Pinpoint the cell where the given text exists, returning its (X, Y) midpoint coordinate. 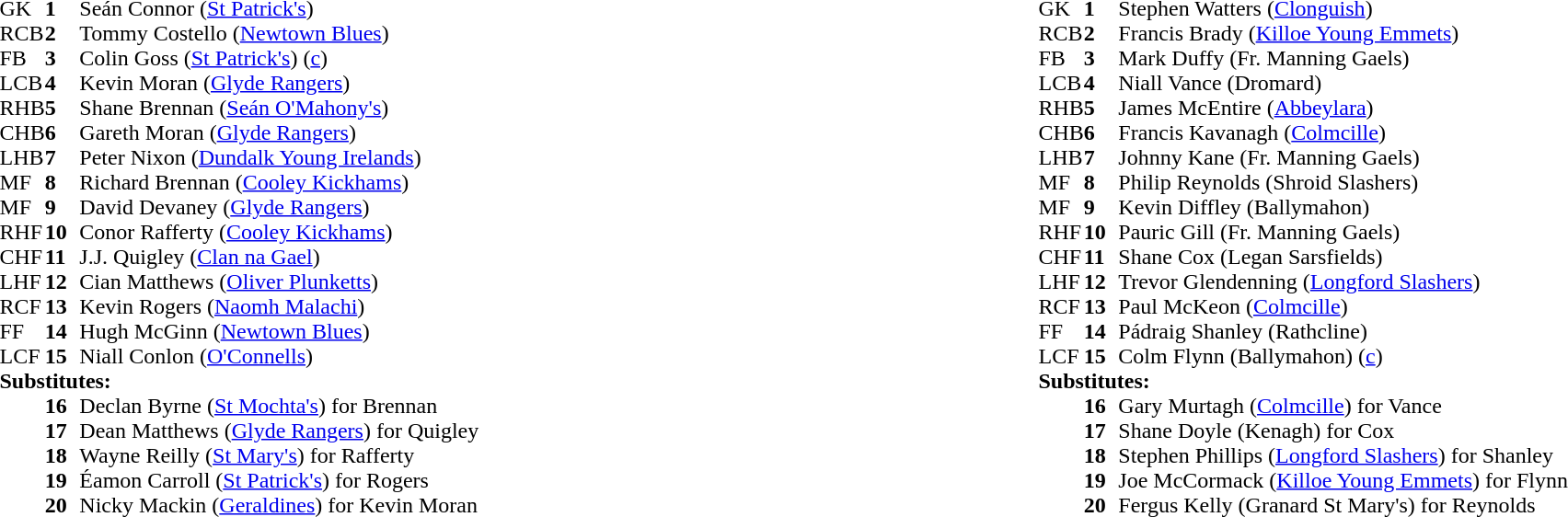
Peter Nixon (Dundalk Young Irelands) (279, 158)
Shane Doyle (Kenagh) for Cox (1343, 431)
Kevin Rogers (Naomh Malachi) (279, 307)
Philip Reynolds (Shroid Slashers) (1343, 182)
Kevin Diffley (Ballymahon) (1343, 208)
Cian Matthews (Oliver Plunketts) (279, 281)
Niall Vance (Dromard) (1343, 83)
Johnny Kane (Fr. Manning Gaels) (1343, 158)
Richard Brennan (Cooley Kickhams) (279, 182)
David Devaney (Glyde Rangers) (279, 208)
Shane Brennan (Seán O'Mahony's) (279, 109)
Wayne Reilly (St Mary's) for Rafferty (279, 456)
Colin Goss (St Patrick's) (c) (279, 59)
Francis Kavanagh (Colmcille) (1343, 132)
Mark Duffy (Fr. Manning Gaels) (1343, 59)
Hugh McGinn (Newtown Blues) (279, 331)
Stephen Phillips (Longford Slashers) for Shanley (1343, 456)
Éamon Carroll (St Patrick's) for Rogers (279, 480)
Niall Conlon (O'Connells) (279, 357)
Pauric Gill (Fr. Manning Gaels) (1343, 232)
Trevor Glendenning (Longford Slashers) (1343, 281)
Dean Matthews (Glyde Rangers) for Quigley (279, 431)
Declan Byrne (St Mochta's) for Brennan (279, 407)
Francis Brady (Killoe Young Emmets) (1343, 33)
James McEntire (Abbeylara) (1343, 109)
Paul McKeon (Colmcille) (1343, 307)
Gareth Moran (Glyde Rangers) (279, 132)
Pádraig Shanley (Rathcline) (1343, 331)
J.J. Quigley (Clan na Gael) (279, 258)
Gary Murtagh (Colmcille) for Vance (1343, 407)
Tommy Costello (Newtown Blues) (279, 33)
Shane Cox (Legan Sarsfields) (1343, 258)
Joe McCormack (Killoe Young Emmets) for Flynn (1343, 480)
Conor Rafferty (Cooley Kickhams) (279, 232)
Kevin Moran (Glyde Rangers) (279, 83)
Colm Flynn (Ballymahon) (c) (1343, 357)
